Return the (X, Y) coordinate for the center point of the cell that contains the specified text.  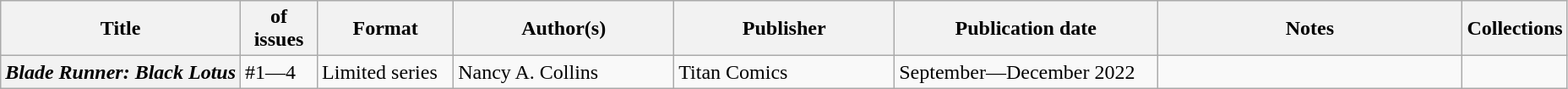
Limited series (385, 72)
Blade Runner: Black Lotus (121, 72)
Publisher (784, 29)
Author(s) (564, 29)
Format (385, 29)
Titan Comics (784, 72)
September—December 2022 (1026, 72)
of issues (279, 29)
#1—4 (279, 72)
Notes (1309, 29)
Publication date (1026, 29)
Collections (1515, 29)
Title (121, 29)
Nancy A. Collins (564, 72)
